Extract the (X, Y) coordinate from the center of the cell holding the provided text.  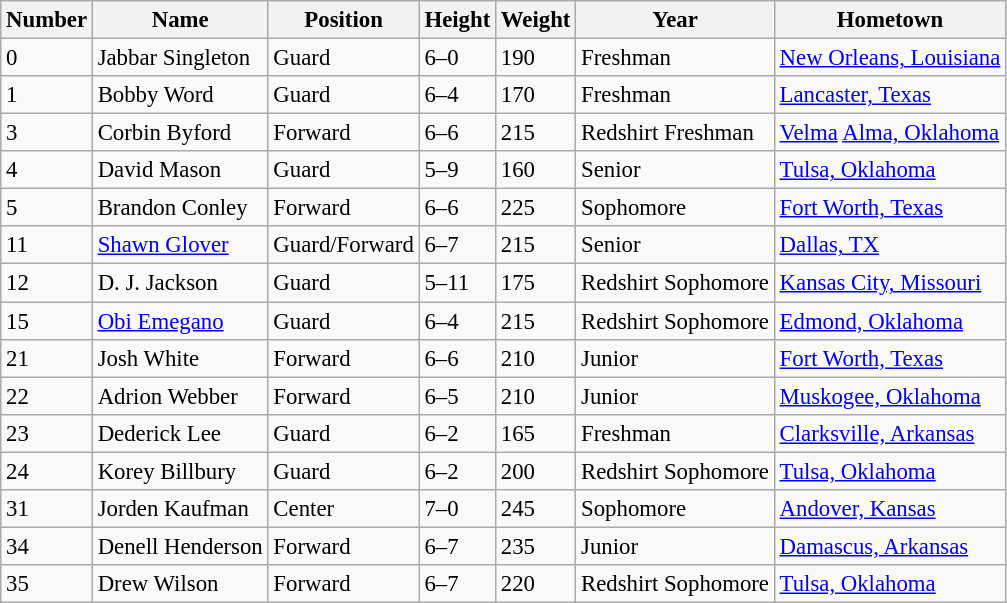
Corbin Byford (180, 133)
Shawn Glover (180, 245)
New Orleans, Louisiana (890, 58)
Guard/Forward (344, 245)
Number (47, 20)
225 (536, 208)
23 (47, 433)
200 (536, 471)
Adrion Webber (180, 396)
12 (47, 283)
5 (47, 208)
Kansas City, Missouri (890, 283)
24 (47, 471)
Weight (536, 20)
6–0 (457, 58)
0 (47, 58)
Name (180, 20)
160 (536, 170)
Andover, Kansas (890, 509)
235 (536, 546)
Center (344, 509)
D. J. Jackson (180, 283)
245 (536, 509)
Lancaster, Texas (890, 95)
21 (47, 358)
190 (536, 58)
4 (47, 170)
6–5 (457, 396)
5–11 (457, 283)
Drew Wilson (180, 584)
7–0 (457, 509)
11 (47, 245)
165 (536, 433)
Hometown (890, 20)
15 (47, 321)
Josh White (180, 358)
Year (676, 20)
Muskogee, Oklahoma (890, 396)
Bobby Word (180, 95)
Redshirt Freshman (676, 133)
Clarksville, Arkansas (890, 433)
Damascus, Arkansas (890, 546)
Jabbar Singleton (180, 58)
Obi Emegano (180, 321)
34 (47, 546)
Position (344, 20)
Jorden Kaufman (180, 509)
5–9 (457, 170)
Dederick Lee (180, 433)
1 (47, 95)
31 (47, 509)
35 (47, 584)
Edmond, Oklahoma (890, 321)
170 (536, 95)
Korey Billbury (180, 471)
220 (536, 584)
Height (457, 20)
175 (536, 283)
Denell Henderson (180, 546)
Dallas, TX (890, 245)
David Mason (180, 170)
Velma Alma, Oklahoma (890, 133)
Brandon Conley (180, 208)
3 (47, 133)
22 (47, 396)
